Identify which cell holds the provided text, then report its [X, Y] central coordinate. 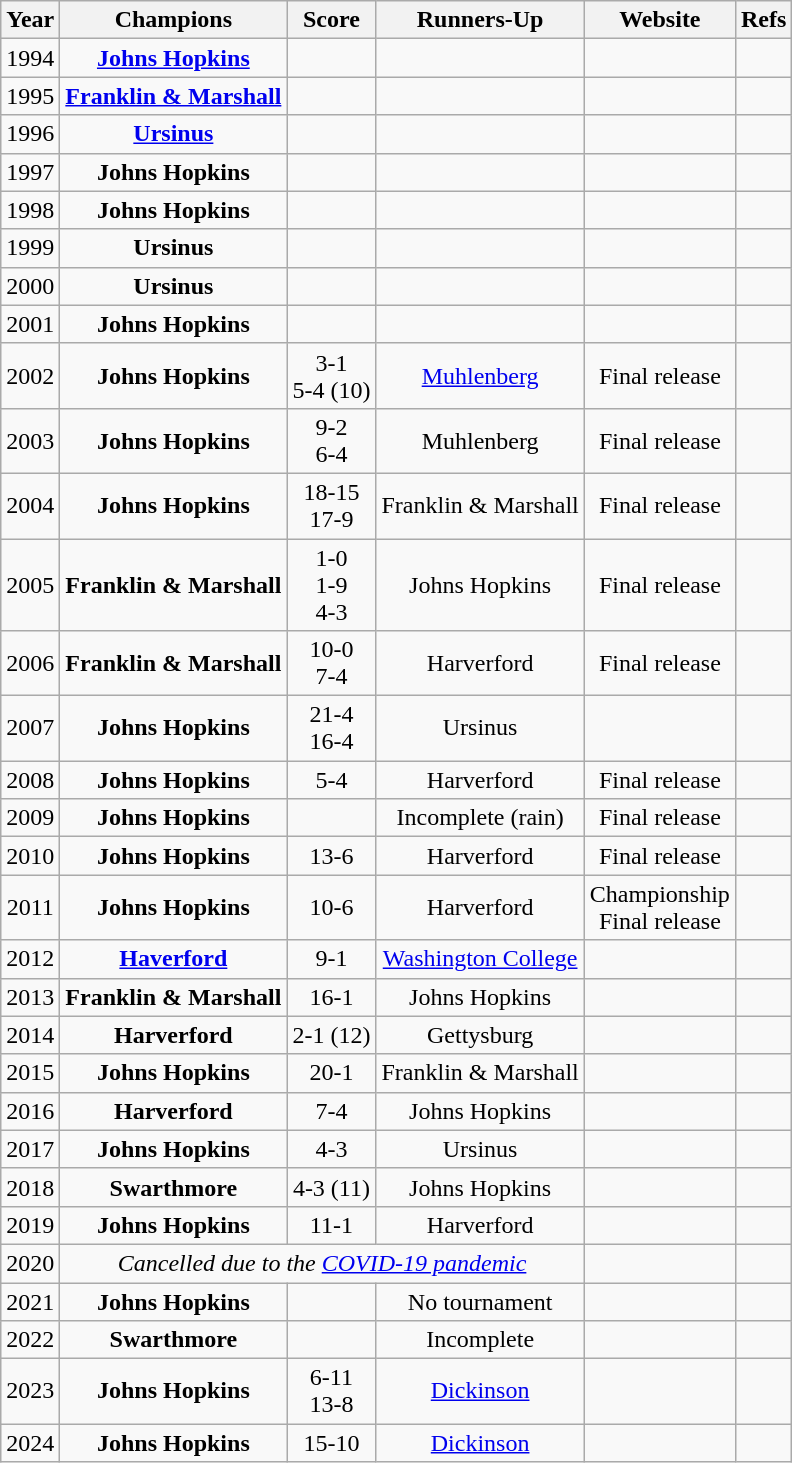
2007 [30, 728]
Incomplete (rain) [480, 818]
13-6 [332, 856]
2004 [30, 506]
2021 [30, 1301]
Year [30, 20]
2-1 (12) [332, 1035]
2016 [30, 1111]
2013 [30, 997]
2012 [30, 959]
20-1 [332, 1073]
9-1 [332, 959]
1995 [30, 96]
9-26-4 [332, 440]
2017 [30, 1149]
2018 [30, 1187]
2015 [30, 1073]
2008 [30, 780]
10-6 [332, 908]
No tournament [480, 1301]
7-4 [332, 1111]
Refs [763, 20]
5-4 [332, 780]
Cancelled due to the COVID-19 pandemic [322, 1263]
2005 [30, 584]
Incomplete [480, 1340]
1997 [30, 172]
2011 [30, 908]
Score [332, 20]
21-416-4 [332, 728]
2022 [30, 1340]
1998 [30, 210]
Runners-Up [480, 20]
3-15-4 (10) [332, 376]
2001 [30, 324]
2019 [30, 1225]
Website [660, 20]
2003 [30, 440]
Haverford [174, 959]
1994 [30, 58]
6-1113-8 [332, 1392]
1999 [30, 248]
Washington College [480, 959]
15-10 [332, 1443]
2010 [30, 856]
2023 [30, 1392]
18-1517-9 [332, 506]
11-1 [332, 1225]
Champions [174, 20]
2024 [30, 1443]
2000 [30, 286]
2002 [30, 376]
4-3 [332, 1149]
2006 [30, 664]
1-01-94-3 [332, 584]
2009 [30, 818]
2014 [30, 1035]
1996 [30, 134]
ChampionshipFinal release [660, 908]
10-07-4 [332, 664]
4-3 (11) [332, 1187]
16-1 [332, 997]
Gettysburg [480, 1035]
2020 [30, 1263]
